Output the [x, y] coordinate of the center of the cell containing the given text.  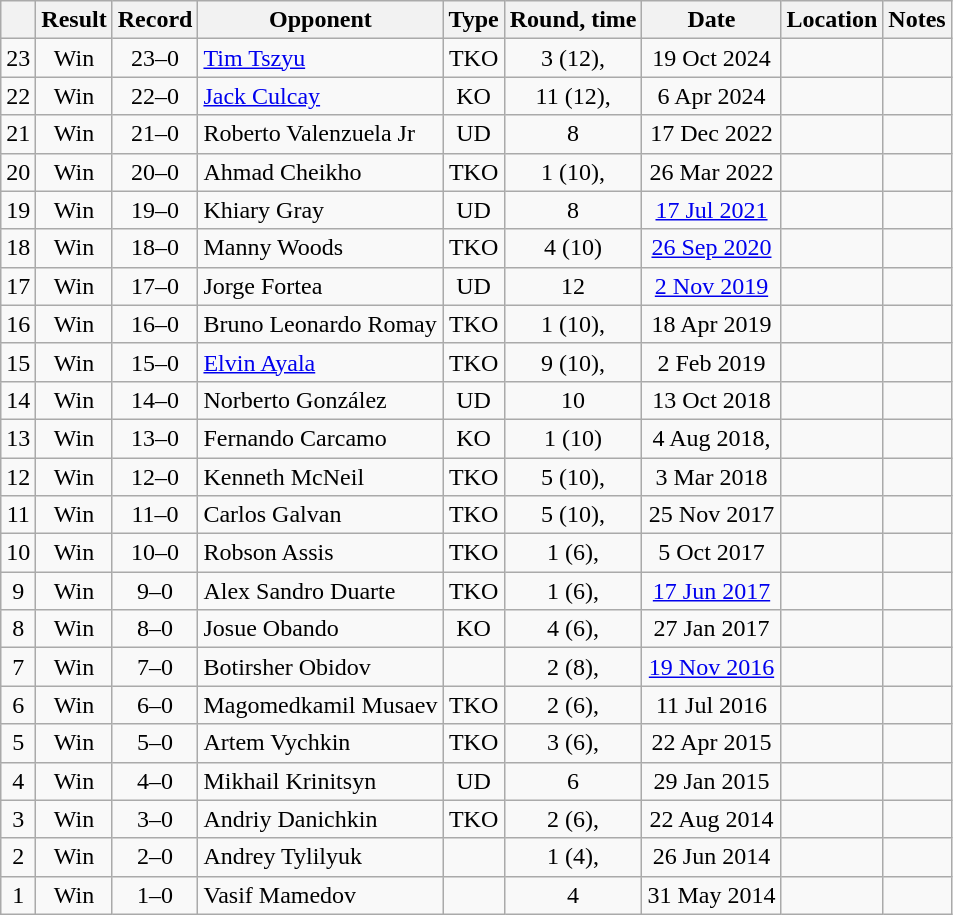
4 (10) [573, 248]
21–0 [155, 134]
16 [18, 324]
10–0 [155, 553]
Date [712, 20]
Robson Assis [320, 553]
17 Jul 2021 [712, 210]
13–0 [155, 438]
23 [18, 58]
Andriy Danichkin [320, 819]
Mikhail Krinitsyn [320, 781]
31 May 2014 [712, 895]
20 [18, 172]
Elvin Ayala [320, 362]
13 [18, 438]
6–0 [155, 705]
1–0 [155, 895]
Khiary Gray [320, 210]
Tim Tszyu [320, 58]
5–0 [155, 743]
Josue Obando [320, 629]
17 Dec 2022 [712, 134]
Jorge Fortea [320, 286]
5 [18, 743]
8–0 [155, 629]
25 Nov 2017 [712, 515]
26 Jun 2014 [712, 857]
Alex Sandro Duarte [320, 591]
Record [155, 20]
17 [18, 286]
3–0 [155, 819]
Jack Culcay [320, 96]
Vasif Mamedov [320, 895]
18 [18, 248]
3 Mar 2018 [712, 477]
9–0 [155, 591]
Carlos Galvan [320, 515]
15 [18, 362]
4–0 [155, 781]
15–0 [155, 362]
Roberto Valenzuela Jr [320, 134]
Result [74, 20]
9 (10), [573, 362]
4 Aug 2018, [712, 438]
Bruno Leonardo Romay [320, 324]
Magomedkamil Musaev [320, 705]
12–0 [155, 477]
11 (12), [573, 96]
6 Apr 2024 [712, 96]
2–0 [155, 857]
Opponent [320, 20]
1 (10) [573, 438]
17 Jun 2017 [712, 591]
19 Oct 2024 [712, 58]
2 [18, 857]
14–0 [155, 400]
22–0 [155, 96]
Round, time [573, 20]
Botirsher Obidov [320, 667]
3 (12), [573, 58]
17–0 [155, 286]
7 [18, 667]
16–0 [155, 324]
18–0 [155, 248]
Ahmad Cheikho [320, 172]
18 Apr 2019 [712, 324]
14 [18, 400]
1 (4), [573, 857]
Andrey Tylilyuk [320, 857]
11–0 [155, 515]
Kenneth McNeil [320, 477]
26 Sep 2020 [712, 248]
22 [18, 96]
19 [18, 210]
19–0 [155, 210]
11 [18, 515]
2 (8), [573, 667]
3 [18, 819]
29 Jan 2015 [712, 781]
3 (6), [573, 743]
27 Jan 2017 [712, 629]
22 Apr 2015 [712, 743]
26 Mar 2022 [712, 172]
21 [18, 134]
2 Feb 2019 [712, 362]
Notes [917, 20]
Type [474, 20]
9 [18, 591]
Fernando Carcamo [320, 438]
Location [832, 20]
5 Oct 2017 [712, 553]
1 [18, 895]
20–0 [155, 172]
11 Jul 2016 [712, 705]
7–0 [155, 667]
Artem Vychkin [320, 743]
Norberto González [320, 400]
13 Oct 2018 [712, 400]
23–0 [155, 58]
22 Aug 2014 [712, 819]
4 (6), [573, 629]
2 Nov 2019 [712, 286]
Manny Woods [320, 248]
19 Nov 2016 [712, 667]
